Capture the cell that displays the provided text and extract its (X, Y) central coordinate. 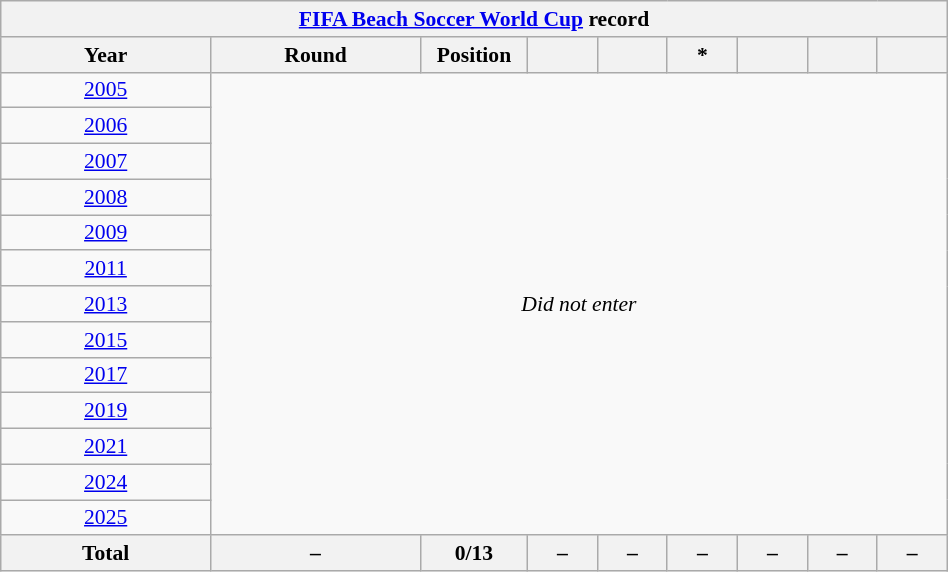
2017 (106, 375)
FIFA Beach Soccer World Cup record (474, 19)
2024 (106, 482)
2007 (106, 162)
Year (106, 55)
2011 (106, 269)
2025 (106, 518)
2019 (106, 411)
Position (474, 55)
2013 (106, 304)
2008 (106, 197)
Total (106, 554)
* (702, 55)
Round (316, 55)
Did not enter (580, 304)
2009 (106, 233)
2015 (106, 340)
0/13 (474, 554)
2006 (106, 126)
2021 (106, 447)
2005 (106, 90)
